Capture the cell that displays the provided text and extract its [x, y] central coordinate. 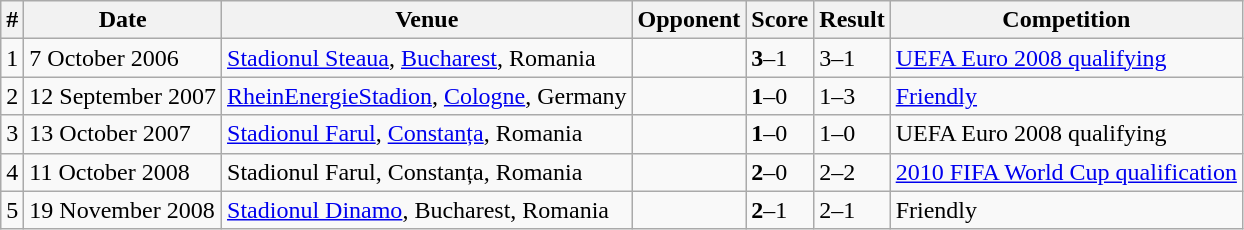
Result [852, 20]
7 October 2006 [123, 58]
Score [780, 20]
Opponent [689, 20]
# [12, 20]
2010 FIFA World Cup qualification [1066, 172]
3 [12, 134]
13 October 2007 [123, 134]
2–0 [780, 172]
19 November 2008 [123, 210]
11 October 2008 [123, 172]
5 [12, 210]
RheinEnergieStadion, Cologne, Germany [428, 96]
Stadionul Dinamo, Bucharest, Romania [428, 210]
Venue [428, 20]
2–2 [852, 172]
4 [12, 172]
Stadionul Steaua, Bucharest, Romania [428, 58]
12 September 2007 [123, 96]
1 [12, 58]
2 [12, 96]
Date [123, 20]
1–3 [852, 96]
Competition [1066, 20]
